Detect which cell encompasses the target text, then output its (x, y) center coordinate. 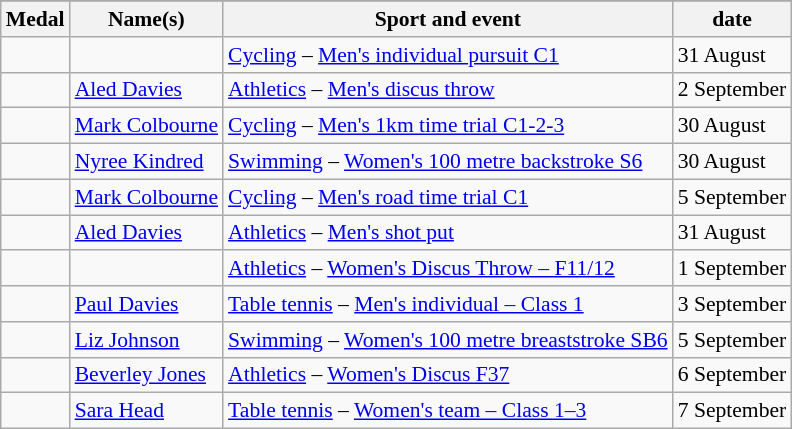
Table tennis – Men's individual – Class 1 (448, 304)
Athletics – Women's Discus Throw – F11/12 (448, 269)
Cycling – Men's road time trial C1 (448, 197)
Cycling – Men's individual pursuit C1 (448, 55)
Swimming – Women's 100 metre breaststroke SB6 (448, 340)
Paul Davies (146, 304)
2 September (732, 90)
Athletics – Men's discus throw (448, 90)
Beverley Jones (146, 375)
Athletics – Women's Discus F37 (448, 375)
Sara Head (146, 411)
Cycling – Men's 1km time trial C1-2-3 (448, 126)
Liz Johnson (146, 340)
Medal (36, 19)
Nyree Kindred (146, 162)
Sport and event (448, 19)
date (732, 19)
Name(s) (146, 19)
7 September (732, 411)
Athletics – Men's shot put (448, 233)
3 September (732, 304)
1 September (732, 269)
6 September (732, 375)
Swimming – Women's 100 metre backstroke S6 (448, 162)
Table tennis – Women's team – Class 1–3 (448, 411)
